Find where the given text appears and provide that cell's center as (X, Y) coordinate. 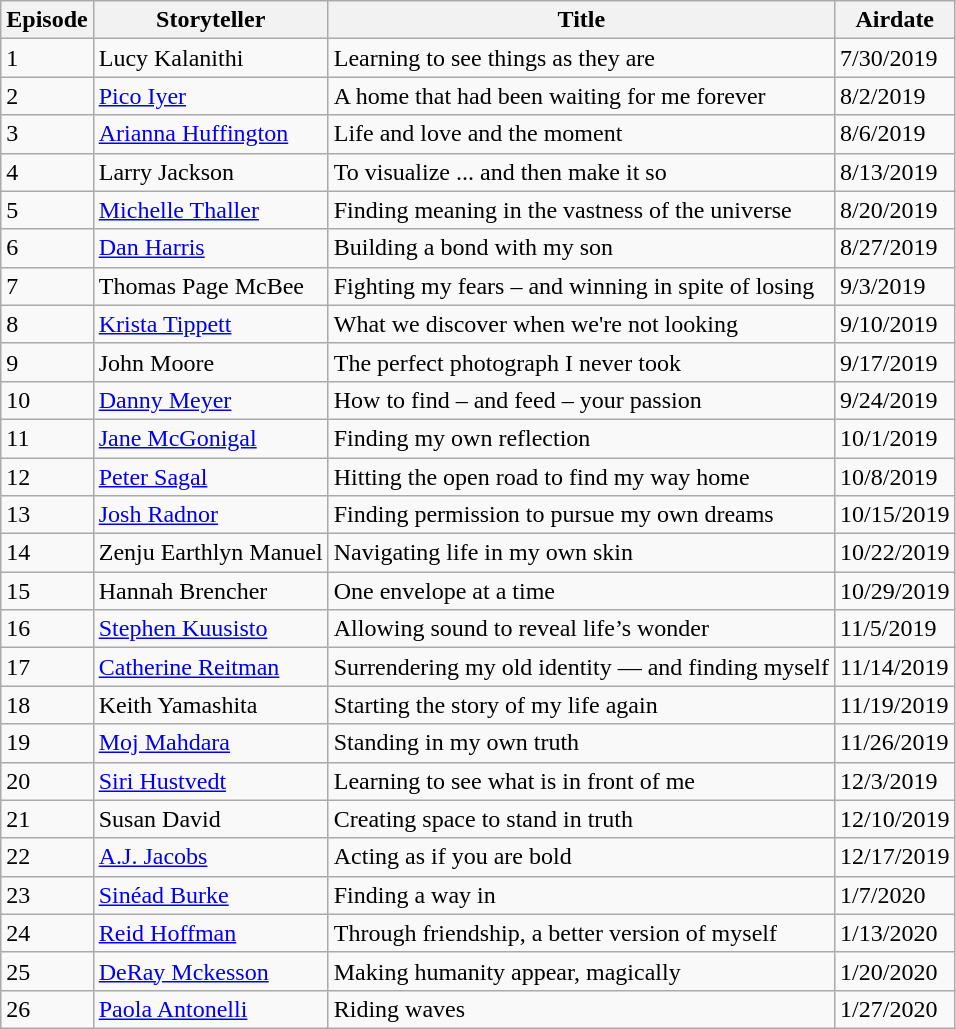
Acting as if you are bold (581, 857)
Through friendship, a better version of myself (581, 933)
11 (47, 438)
9/3/2019 (895, 286)
1/20/2020 (895, 971)
9/10/2019 (895, 324)
14 (47, 553)
What we discover when we're not looking (581, 324)
Airdate (895, 20)
8/13/2019 (895, 172)
1/13/2020 (895, 933)
11/14/2019 (895, 667)
2 (47, 96)
Pico Iyer (210, 96)
A home that had been waiting for me forever (581, 96)
22 (47, 857)
10 (47, 400)
Hannah Brencher (210, 591)
12/10/2019 (895, 819)
10/8/2019 (895, 477)
Danny Meyer (210, 400)
8/6/2019 (895, 134)
4 (47, 172)
Hitting the open road to find my way home (581, 477)
21 (47, 819)
24 (47, 933)
Finding permission to pursue my own dreams (581, 515)
Surrendering my old identity — and finding myself (581, 667)
Keith Yamashita (210, 705)
12/17/2019 (895, 857)
How to find – and feed – your passion (581, 400)
Krista Tippett (210, 324)
25 (47, 971)
Susan David (210, 819)
Title (581, 20)
Siri Hustvedt (210, 781)
16 (47, 629)
Jane McGonigal (210, 438)
Finding meaning in the vastness of the universe (581, 210)
7/30/2019 (895, 58)
12/3/2019 (895, 781)
8/20/2019 (895, 210)
Fighting my fears – and winning in spite of losing (581, 286)
Riding waves (581, 1009)
Storyteller (210, 20)
Life and love and the moment (581, 134)
15 (47, 591)
26 (47, 1009)
Making humanity appear, magically (581, 971)
John Moore (210, 362)
Finding my own reflection (581, 438)
23 (47, 895)
A.J. Jacobs (210, 857)
1/27/2020 (895, 1009)
3 (47, 134)
10/29/2019 (895, 591)
Sinéad Burke (210, 895)
Josh Radnor (210, 515)
Allowing sound to reveal life’s wonder (581, 629)
Michelle Thaller (210, 210)
10/15/2019 (895, 515)
Paola Antonelli (210, 1009)
Catherine Reitman (210, 667)
11/19/2019 (895, 705)
18 (47, 705)
1/7/2020 (895, 895)
6 (47, 248)
Lucy Kalanithi (210, 58)
9/24/2019 (895, 400)
9 (47, 362)
17 (47, 667)
8/2/2019 (895, 96)
10/1/2019 (895, 438)
Learning to see what is in front of me (581, 781)
7 (47, 286)
Larry Jackson (210, 172)
11/26/2019 (895, 743)
Arianna Huffington (210, 134)
Moj Mahdara (210, 743)
Learning to see things as they are (581, 58)
Finding a way in (581, 895)
Building a bond with my son (581, 248)
To visualize ... and then make it so (581, 172)
8 (47, 324)
Starting the story of my life again (581, 705)
20 (47, 781)
8/27/2019 (895, 248)
Standing in my own truth (581, 743)
DeRay Mckesson (210, 971)
Reid Hoffman (210, 933)
Zenju Earthlyn Manuel (210, 553)
11/5/2019 (895, 629)
5 (47, 210)
Stephen Kuusisto (210, 629)
19 (47, 743)
1 (47, 58)
Peter Sagal (210, 477)
Thomas Page McBee (210, 286)
10/22/2019 (895, 553)
9/17/2019 (895, 362)
13 (47, 515)
Creating space to stand in truth (581, 819)
Dan Harris (210, 248)
The perfect photograph I never took (581, 362)
12 (47, 477)
Navigating life in my own skin (581, 553)
One envelope at a time (581, 591)
Episode (47, 20)
